Locate the cell with the specified text and output its (x, y) center coordinate. 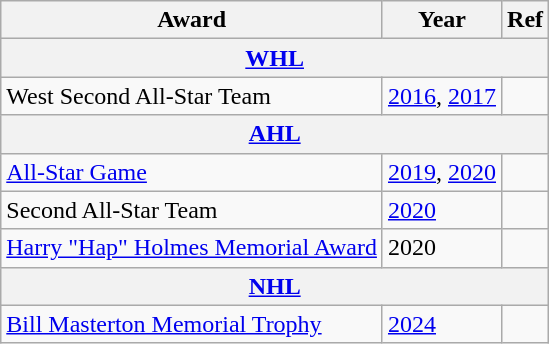
Award (192, 20)
2019, 2020 (442, 172)
2024 (442, 324)
AHL (275, 134)
WHL (275, 58)
All-Star Game (192, 172)
Ref (526, 20)
Year (442, 20)
Second All-Star Team (192, 210)
Bill Masterton Memorial Trophy (192, 324)
2016, 2017 (442, 96)
NHL (275, 286)
West Second All-Star Team (192, 96)
Harry "Hap" Holmes Memorial Award (192, 248)
